Search for the cell housing the specified text and yield its (x, y) center coordinate. 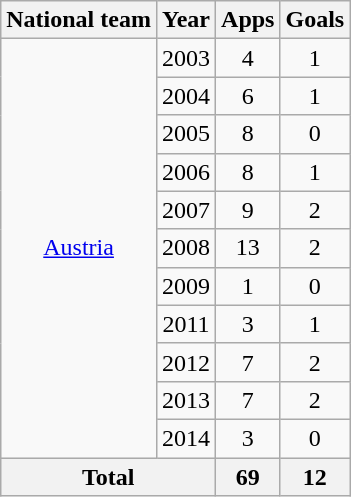
2005 (186, 134)
2009 (186, 286)
2014 (186, 438)
2008 (186, 248)
2006 (186, 172)
Goals (315, 20)
12 (315, 477)
2004 (186, 96)
Total (108, 477)
Austria (79, 248)
4 (248, 58)
2007 (186, 210)
2012 (186, 362)
13 (248, 248)
6 (248, 96)
2003 (186, 58)
9 (248, 210)
2011 (186, 324)
2013 (186, 400)
Year (186, 20)
69 (248, 477)
National team (79, 20)
Apps (248, 20)
